Locate the cell with the specified text and output its (X, Y) center coordinate. 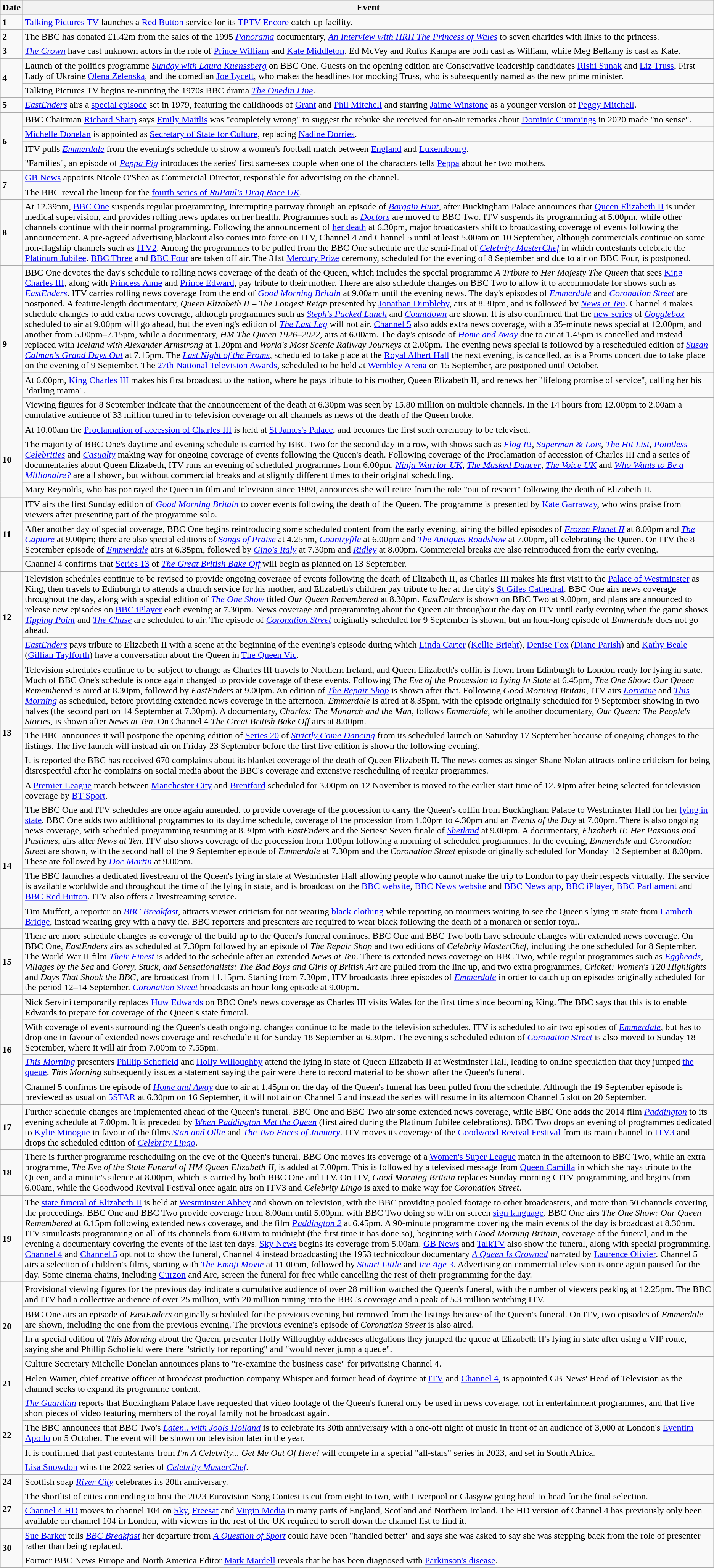
8 (11, 233)
17 (11, 1127)
12 (11, 617)
GB News appoints Nicole O'Shea as Commercial Director, responsible for advertising on the channel. (368, 177)
10 (11, 459)
Date (11, 8)
18 (11, 1172)
4 (11, 78)
Event (368, 8)
20 (11, 1326)
19 (11, 1239)
16 (11, 1049)
At 10.00am the Proclamation of accession of Charles III is held at St James's Palace, and becomes the first such ceremony to be televised. (368, 430)
6 (11, 141)
Michelle Donelan is appointed as Secretary of State for Culture, replacing Nadine Dorries. (368, 134)
11 (11, 534)
7 (11, 185)
Talking Pictures TV begins re-running the 1970s BBC drama The Onedin Line. (368, 90)
21 (11, 1383)
14 (11, 866)
24 (11, 1482)
30 (11, 1548)
Channel 4 confirms that Series 13 of The Great British Bake Off will begin as planned on 13 September. (368, 564)
5 (11, 105)
2 (11, 37)
"Families", an episode of Peppa Pig introduces the series' first same-sex couple when one of the characters tells Peppa about her two mothers. (368, 163)
15 (11, 962)
Scottish soap River City celebrates its 20th anniversary. (368, 1482)
ITV pulls Emmerdale from the evening's schedule to show a women's football match between England and Luxembourg. (368, 148)
Culture Secretary Michelle Donelan announces plans to "re-examine the business case" for privatising Channel 4. (368, 1363)
3 (11, 51)
Lisa Snowdon wins the 2022 series of Celebrity MasterChef. (368, 1467)
13 (11, 732)
27 (11, 1509)
The BBC reveal the lineup for the fourth series of RuPaul's Drag Race UK. (368, 192)
Former BBC News Europe and North America Editor Mark Mardell reveals that he has been diagnosed with Parkinson's disease. (368, 1560)
9 (11, 344)
1 (11, 22)
Talking Pictures TV launches a Red Button service for its TPTV Encore catch-up facility. (368, 22)
22 (11, 1435)
